Output the [X, Y] coordinate of the center of the cell containing the given text.  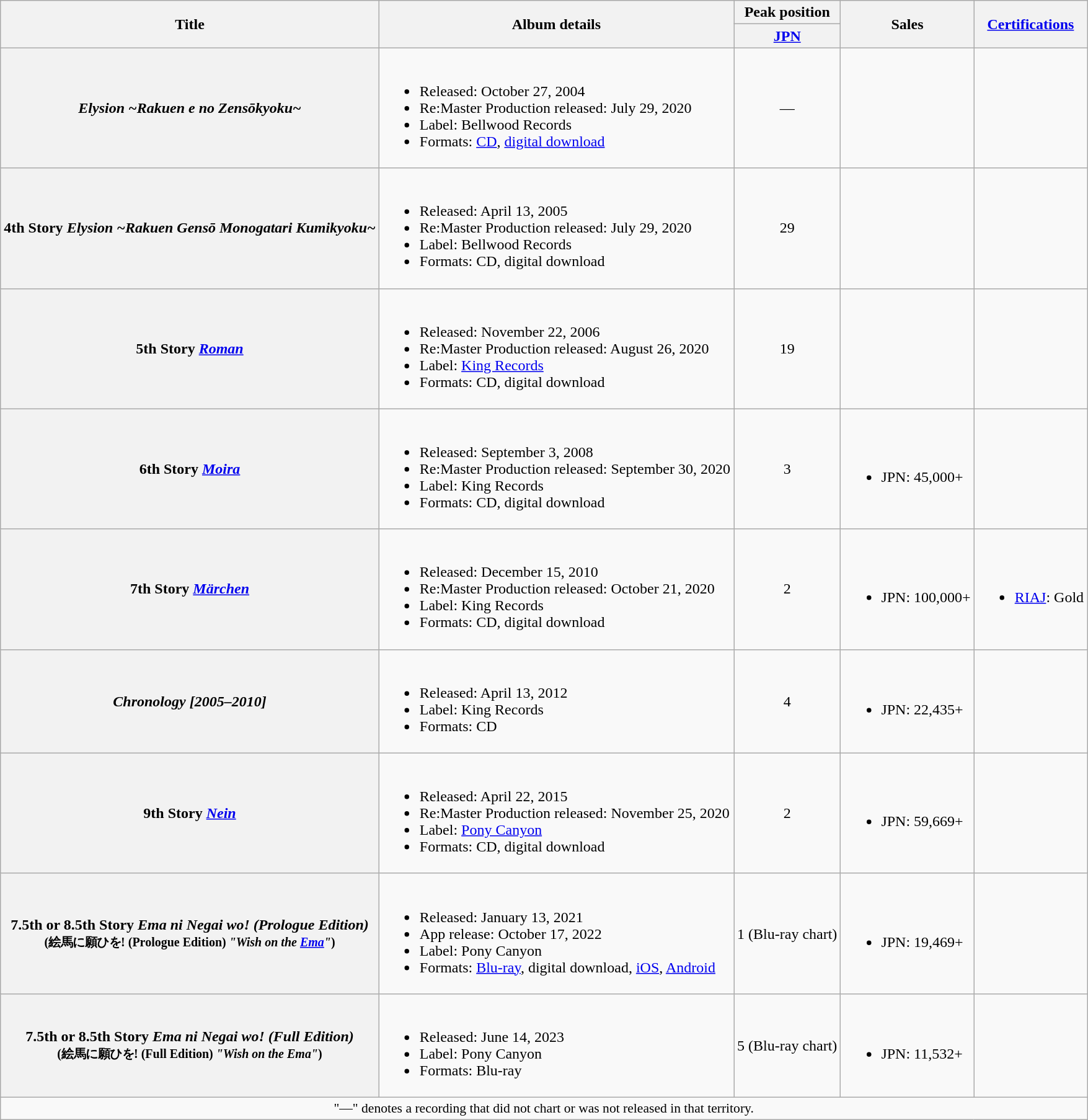
JPN: 59,669+ [908, 813]
9th Story Nein [190, 813]
Sales [908, 24]
Chronology [2005–2010] [190, 701]
19 [787, 349]
Title [190, 24]
Released: December 15, 2010Re:Master Production released: October 21, 2020Label: King RecordsFormats: CD, digital download [556, 589]
JPN: 100,000+ [908, 589]
Elysion ~Rakuen e no Zensōkyoku~ [190, 108]
3 [787, 469]
1 (Blu-ray chart) [787, 933]
Album details [556, 24]
— [787, 108]
7.5th or 8.5th Story Ema ni Negai wo! (Prologue Edition)(絵馬に願ひを! (Prologue Edition) "Wish on the Ema") [190, 933]
Released: April 13, 2012Label: King RecordsFormats: CD [556, 701]
"—" denotes a recording that did not chart or was not released in that territory. [544, 1108]
6th Story Moira [190, 469]
Released: November 22, 2006Re:Master Production released: August 26, 2020Label: King RecordsFormats: CD, digital download [556, 349]
Released: September 3, 2008Re:Master Production released: September 30, 2020Label: King RecordsFormats: CD, digital download [556, 469]
7.5th or 8.5th Story Ema ni Negai wo! (Full Edition)(絵馬に願ひを! (Full Edition) "Wish on the Ema") [190, 1046]
Released: April 22, 2015Re:Master Production released: November 25, 2020Label: Pony CanyonFormats: CD, digital download [556, 813]
5 (Blu-ray chart) [787, 1046]
Released: January 13, 2021App release: October 17, 2022Label: Pony CanyonFormats: Blu-ray, digital download, iOS, Android [556, 933]
Certifications [1030, 24]
7th Story Märchen [190, 589]
4 [787, 701]
29 [787, 228]
JPN: 11,532+ [908, 1046]
JPN: 19,469+ [908, 933]
JPN: 22,435+ [908, 701]
4th Story Elysion ~Rakuen Gensō Monogatari Kumikyoku~ [190, 228]
Peak position [787, 12]
5th Story Roman [190, 349]
Released: April 13, 2005Re:Master Production released: July 29, 2020Label: Bellwood RecordsFormats: CD, digital download [556, 228]
Released: October 27, 2004Re:Master Production released: July 29, 2020Label: Bellwood RecordsFormats: CD, digital download [556, 108]
JPN: 45,000+ [908, 469]
JPN [787, 36]
Released: June 14, 2023Label: Pony CanyonFormats: Blu-ray [556, 1046]
RIAJ: Gold [1030, 589]
